Determine the (X, Y) coordinate at the center of the cell enclosing the given text.  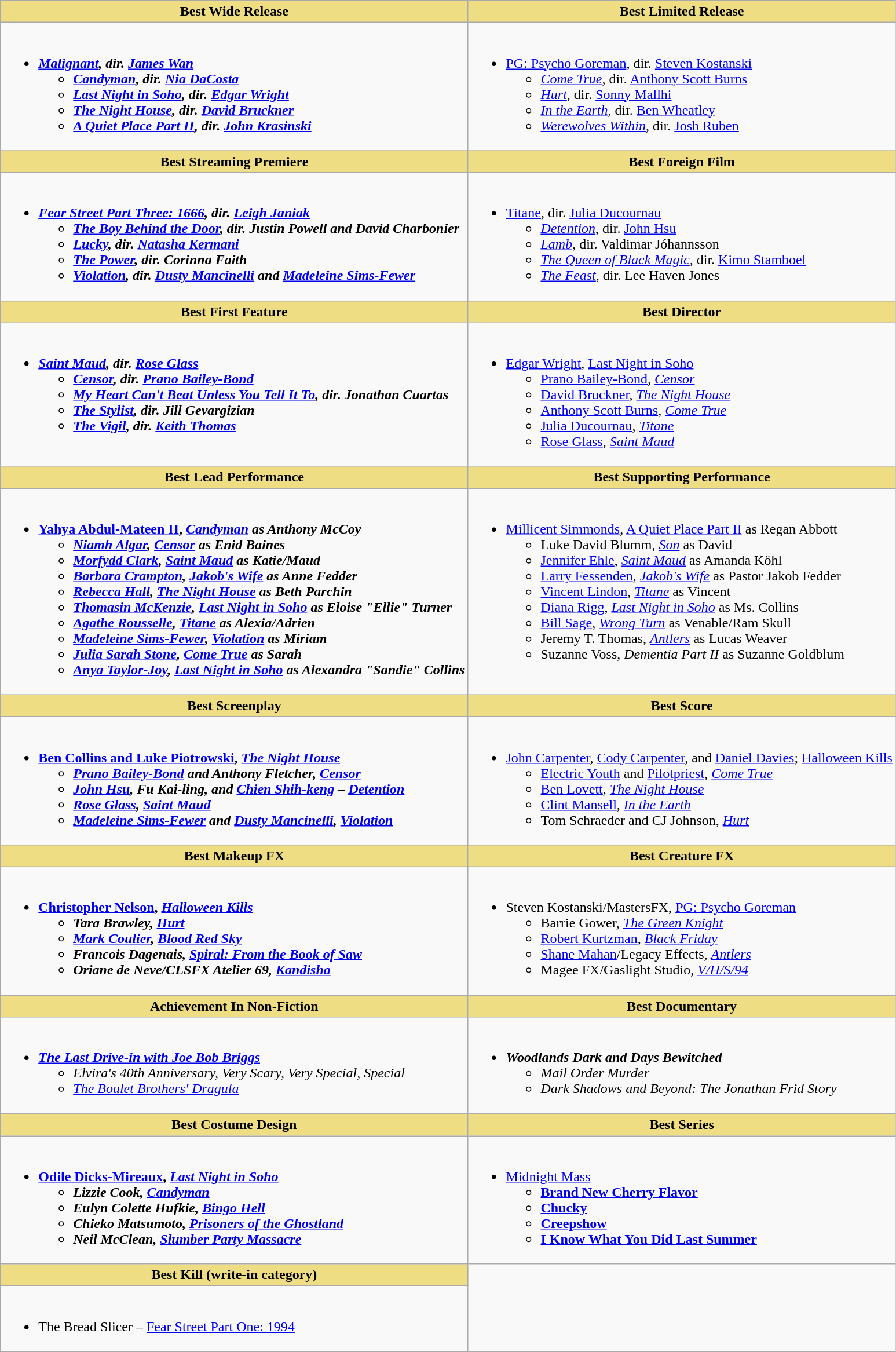
Woodlands Dark and Days BewitchedMail Order MurderDark Shadows and Beyond: The Jonathan Frid Story (682, 1066)
Best Wide Release (234, 12)
Best Costume Design (234, 1125)
Best Score (682, 706)
Midnight MassBrand New Cherry FlavorChuckyCreepshowI Know What You Did Last Summer (682, 1200)
Best Creature FX (682, 856)
Best Director (682, 312)
Best Screenplay (234, 706)
Best Makeup FX (234, 856)
Best Streaming Premiere (234, 162)
Achievement In Non-Fiction (234, 1006)
Best Documentary (682, 1006)
Best Supporting Performance (682, 477)
Best Kill (write-in category) (234, 1275)
Best Limited Release (682, 12)
Best Lead Performance (234, 477)
Best First Feature (234, 312)
The Last Drive-in with Joe Bob BriggsElvira's 40th Anniversary, Very Scary, Very Special, SpecialThe Boulet Brothers' Dragula (234, 1066)
Best Foreign Film (682, 162)
Best Series (682, 1125)
The Bread Slicer – Fear Street Part One: 1994 (234, 1318)
